Locate the cell with the specified text and output its (x, y) center coordinate. 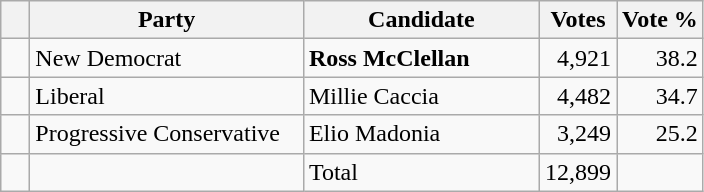
4,921 (578, 58)
38.2 (660, 58)
New Democrat (167, 58)
Vote % (660, 20)
12,899 (578, 172)
Candidate (421, 20)
34.7 (660, 96)
3,249 (578, 134)
Liberal (167, 96)
Progressive Conservative (167, 134)
Party (167, 20)
Ross McClellan (421, 58)
Votes (578, 20)
4,482 (578, 96)
Total (421, 172)
25.2 (660, 134)
Elio Madonia (421, 134)
Millie Caccia (421, 96)
